Search for the cell housing the specified text and yield its [x, y] center coordinate. 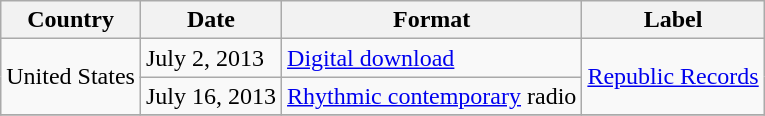
Label [673, 20]
Republic Records [673, 77]
Format [432, 20]
Digital download [432, 58]
United States [71, 77]
Date [210, 20]
Rhythmic contemporary radio [432, 96]
July 2, 2013 [210, 58]
July 16, 2013 [210, 96]
Country [71, 20]
